Return the [x, y] coordinate for the center point of the cell that contains the specified text.  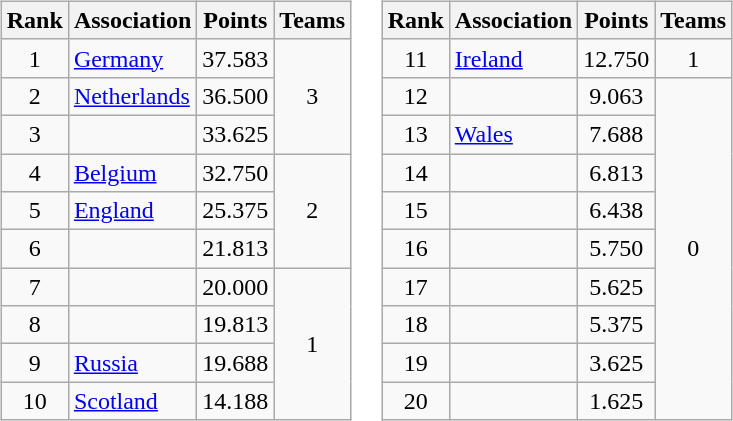
37.583 [236, 58]
5.375 [616, 325]
5 [34, 211]
5.750 [616, 249]
7.688 [616, 134]
12 [416, 96]
Ireland [513, 58]
Scotland [132, 401]
14.188 [236, 401]
0 [694, 248]
20.000 [236, 287]
12.750 [616, 58]
33.625 [236, 134]
6.813 [616, 173]
Belgium [132, 173]
21.813 [236, 249]
19 [416, 363]
7 [34, 287]
4 [34, 173]
3.625 [616, 363]
15 [416, 211]
Netherlands [132, 96]
8 [34, 325]
9 [34, 363]
14 [416, 173]
9.063 [616, 96]
Russia [132, 363]
11 [416, 58]
19.688 [236, 363]
25.375 [236, 211]
5.625 [616, 287]
17 [416, 287]
England [132, 211]
19.813 [236, 325]
6 [34, 249]
13 [416, 134]
16 [416, 249]
6.438 [616, 211]
1.625 [616, 401]
32.750 [236, 173]
18 [416, 325]
36.500 [236, 96]
20 [416, 401]
Germany [132, 58]
Wales [513, 134]
10 [34, 401]
